Detect which cell encompasses the target text, then output its [x, y] center coordinate. 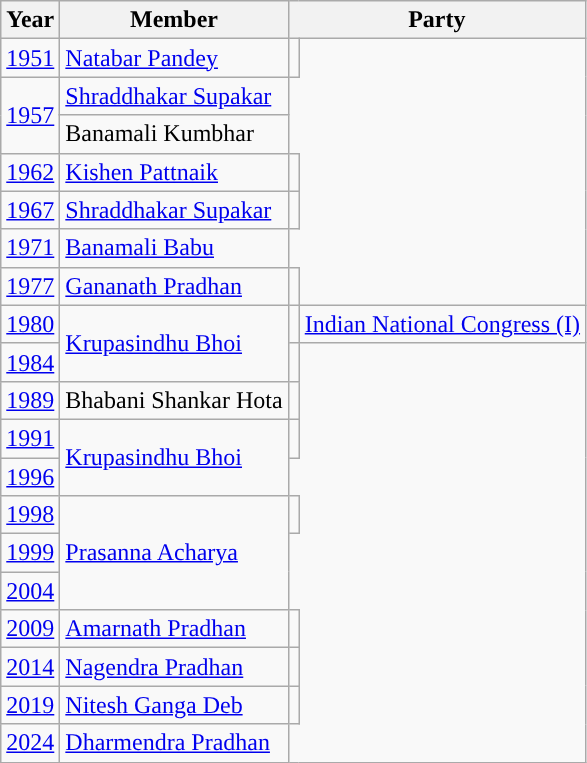
Natabar Pandey [174, 58]
Gananath Pradhan [174, 286]
Amarnath Pradhan [174, 629]
2004 [30, 591]
1977 [30, 286]
1984 [30, 362]
Banamali Babu [174, 248]
Year [30, 20]
2019 [30, 705]
1957 [30, 115]
Dharmendra Pradhan [174, 743]
1951 [30, 58]
1991 [30, 438]
Nagendra Pradhan [174, 667]
1980 [30, 324]
2024 [30, 743]
1999 [30, 553]
1989 [30, 400]
1998 [30, 515]
Nitesh Ganga Deb [174, 705]
2014 [30, 667]
2009 [30, 629]
Indian National Congress (I) [442, 324]
Bhabani Shankar Hota [174, 400]
1996 [30, 477]
Kishen Pattnaik [174, 172]
Prasanna Acharya [174, 553]
Party [436, 20]
Banamali Kumbhar [174, 134]
1967 [30, 210]
1962 [30, 172]
1971 [30, 248]
Member [174, 20]
